Search for the cell housing the specified text and yield its (x, y) center coordinate. 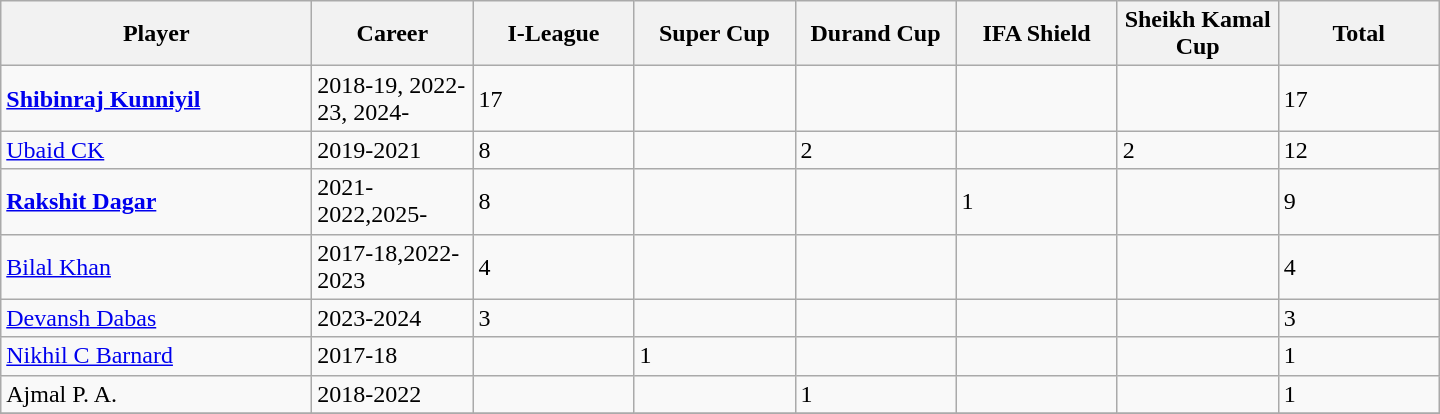
Shibinraj Kunniyil (156, 98)
2017-18 (392, 356)
Devansh Dabas (156, 318)
12 (1358, 150)
9 (1358, 202)
2021-2022,2025- (392, 202)
Ubaid CK (156, 150)
IFA Shield (1036, 34)
Ajmal P. A. (156, 394)
2017-18,2022-2023 (392, 266)
Rakshit Dagar (156, 202)
Total (1358, 34)
I-League (554, 34)
Sheikh Kamal Cup (1198, 34)
Player (156, 34)
Bilal Khan (156, 266)
Durand Cup (876, 34)
Super Cup (714, 34)
Career (392, 34)
2023-2024 (392, 318)
2018-19, 2022-23, 2024- (392, 98)
2019-2021 (392, 150)
Nikhil C Barnard (156, 356)
2018-2022 (392, 394)
